Extract the [x, y] coordinate from the center of the cell holding the provided text.  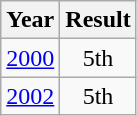
Result [98, 20]
2002 [30, 96]
2000 [30, 58]
Year [30, 20]
